Locate the cell with the specified text and output its [x, y] center coordinate. 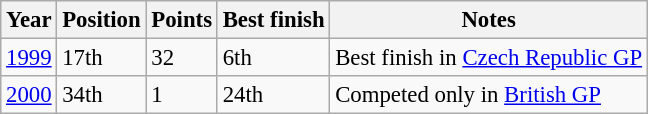
Notes [489, 20]
32 [182, 58]
Best finish in Czech Republic GP [489, 58]
17th [102, 58]
1999 [29, 58]
Best finish [273, 20]
2000 [29, 95]
Points [182, 20]
34th [102, 95]
1 [182, 95]
Competed only in British GP [489, 95]
6th [273, 58]
Year [29, 20]
Position [102, 20]
24th [273, 95]
